Capture the cell that displays the provided text and extract its [x, y] central coordinate. 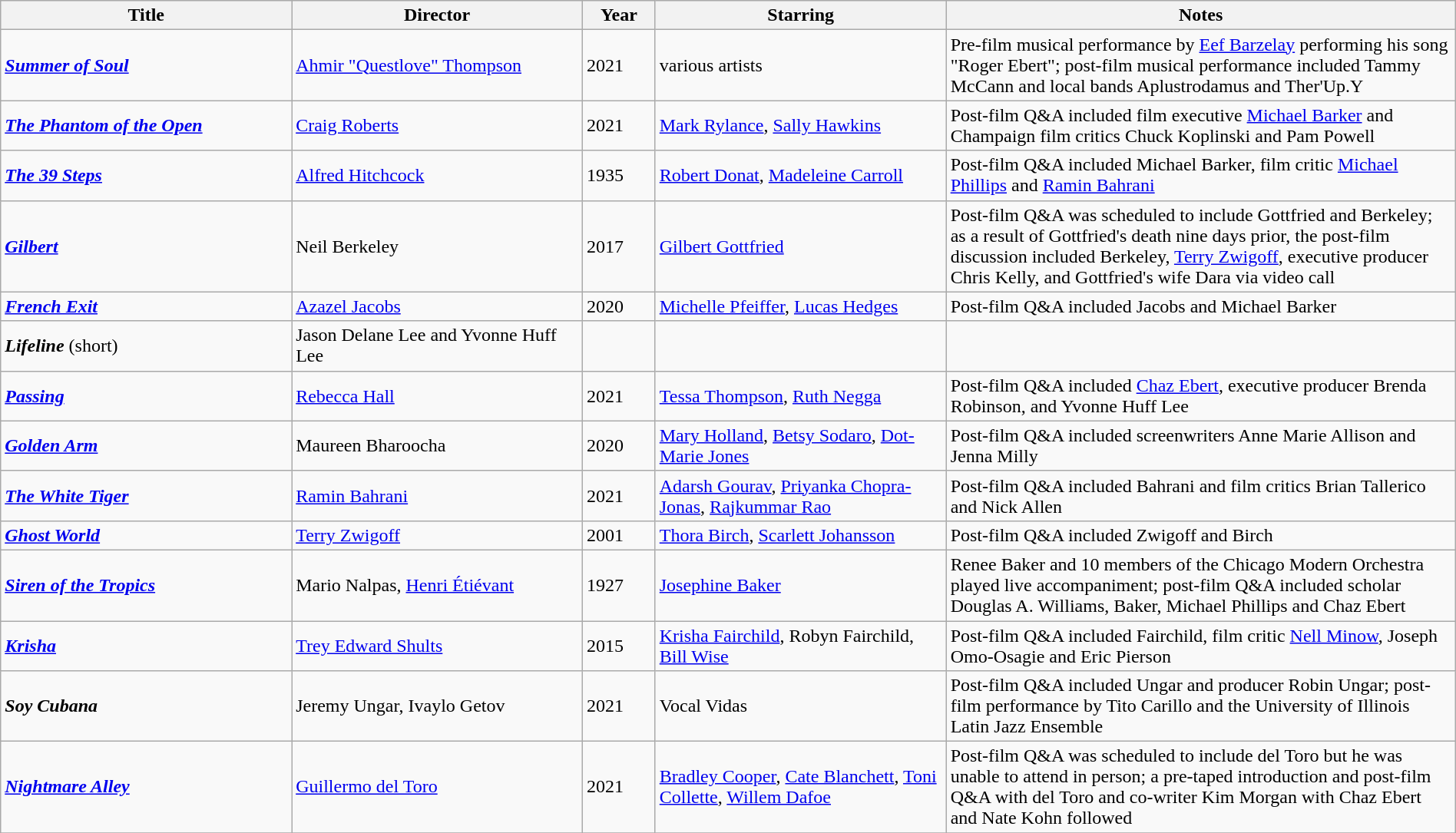
Adarsh Gourav, Priyanka Chopra-Jonas, Rajkummar Rao [800, 496]
Post-film Q&A included screenwriters Anne Marie Allison and Jenna Milly [1201, 445]
Rebecca Hall [438, 396]
Bradley Cooper, Cate Blanchett, Toni Collette, Willem Dafoe [800, 788]
Azazel Jacobs [438, 306]
1927 [619, 585]
Nightmare Alley [146, 788]
Josephine Baker [800, 585]
Year [619, 15]
Mark Rylance, Sally Hawkins [800, 126]
Jeremy Ungar, Ivaylo Getov [438, 706]
Director [438, 15]
2015 [619, 645]
Soy Cubana [146, 706]
Mary Holland, Betsy Sodaro, Dot-Marie Jones [800, 445]
1935 [619, 175]
Ghost World [146, 535]
various artists [800, 65]
Ramin Bahrani [438, 496]
Passing [146, 396]
Post-film Q&A included Jacobs and Michael Barker [1201, 306]
French Exit [146, 306]
Gilbert [146, 246]
Tessa Thompson, Ruth Negga [800, 396]
Robert Donat, Madeleine Carroll [800, 175]
Summer of Soul [146, 65]
Post-film Q&A included film executive Michael Barker and Champaign film critics Chuck Koplinski and Pam Powell [1201, 126]
The Phantom of the Open [146, 126]
2001 [619, 535]
The 39 Steps [146, 175]
Lifeline (short) [146, 345]
Ahmir "Questlove" Thompson [438, 65]
Jason Delane Lee and Yvonne Huff Lee [438, 345]
Trey Edward Shults [438, 645]
Starring [800, 15]
Post-film Q&A included Ungar and producer Robin Ungar; post-film performance by Tito Carillo and the University of Illinois Latin Jazz Ensemble [1201, 706]
Guillermo del Toro [438, 788]
Neil Berkeley [438, 246]
Post-film Q&A included Michael Barker, film critic Michael Phillips and Ramin Bahrani [1201, 175]
Post-film Q&A included Bahrani and film critics Brian Tallerico and Nick Allen [1201, 496]
Golden Arm [146, 445]
Notes [1201, 15]
Krisha [146, 645]
Craig Roberts [438, 126]
Post-film Q&A included Fairchild, film critic Nell Minow, Joseph Omo-Osagie and Eric Pierson [1201, 645]
Alfred Hitchcock [438, 175]
Vocal Vidas [800, 706]
Siren of the Tropics [146, 585]
Maureen Bharoocha [438, 445]
2017 [619, 246]
Thora Birch, Scarlett Johansson [800, 535]
Mario Nalpas, Henri Étiévant [438, 585]
Post-film Q&A included Chaz Ebert, executive producer Brenda Robinson, and Yvonne Huff Lee [1201, 396]
Krisha Fairchild, Robyn Fairchild, Bill Wise [800, 645]
Terry Zwigoff [438, 535]
Michelle Pfeiffer, Lucas Hedges [800, 306]
Title [146, 15]
Gilbert Gottfried [800, 246]
Post-film Q&A included Zwigoff and Birch [1201, 535]
The White Tiger [146, 496]
